Return the (X, Y) coordinate for the center point of the cell that contains the specified text.  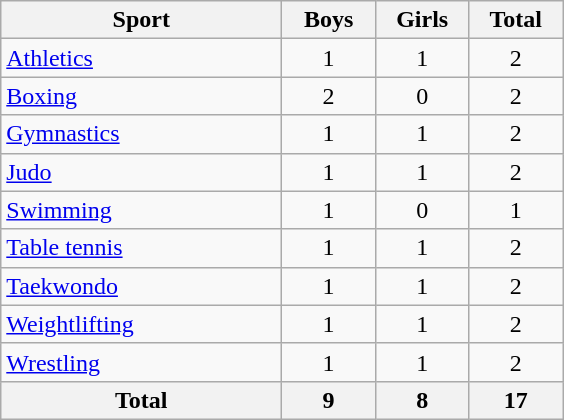
9 (329, 400)
Boxing (142, 96)
17 (516, 400)
8 (422, 400)
Gymnastics (142, 134)
Boys (329, 20)
Wrestling (142, 362)
Swimming (142, 210)
Taekwondo (142, 286)
Table tennis (142, 248)
Weightlifting (142, 324)
Judo (142, 172)
Sport (142, 20)
Athletics (142, 58)
Girls (422, 20)
